Determine the [x, y] coordinate at the center of the cell enclosing the given text.  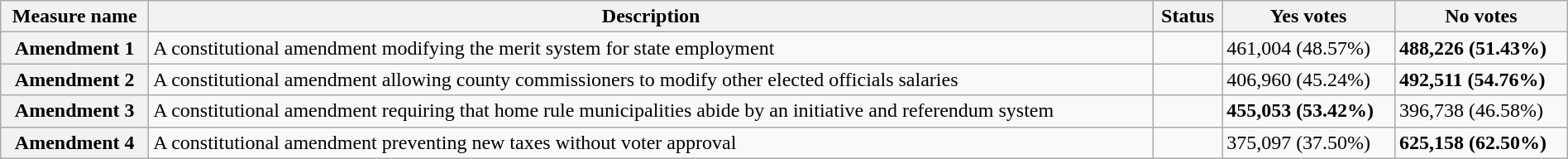
396,738 (46.58%) [1480, 111]
455,053 (53.42%) [1308, 111]
Amendment 3 [74, 111]
Amendment 2 [74, 79]
492,511 (54.76%) [1480, 79]
375,097 (37.50%) [1308, 142]
No votes [1480, 17]
625,158 (62.50%) [1480, 142]
Yes votes [1308, 17]
461,004 (48.57%) [1308, 48]
A constitutional amendment preventing new taxes without voter approval [652, 142]
Measure name [74, 17]
488,226 (51.43%) [1480, 48]
Amendment 4 [74, 142]
406,960 (45.24%) [1308, 79]
A constitutional amendment requiring that home rule municipalities abide by an initiative and referendum system [652, 111]
A constitutional amendment allowing county commissioners to modify other elected officials salaries [652, 79]
Status [1188, 17]
Description [652, 17]
A constitutional amendment modifying the merit system for state employment [652, 48]
Amendment 1 [74, 48]
